Scan for the cell matching the given text and deliver its [X, Y] coordinate at center. 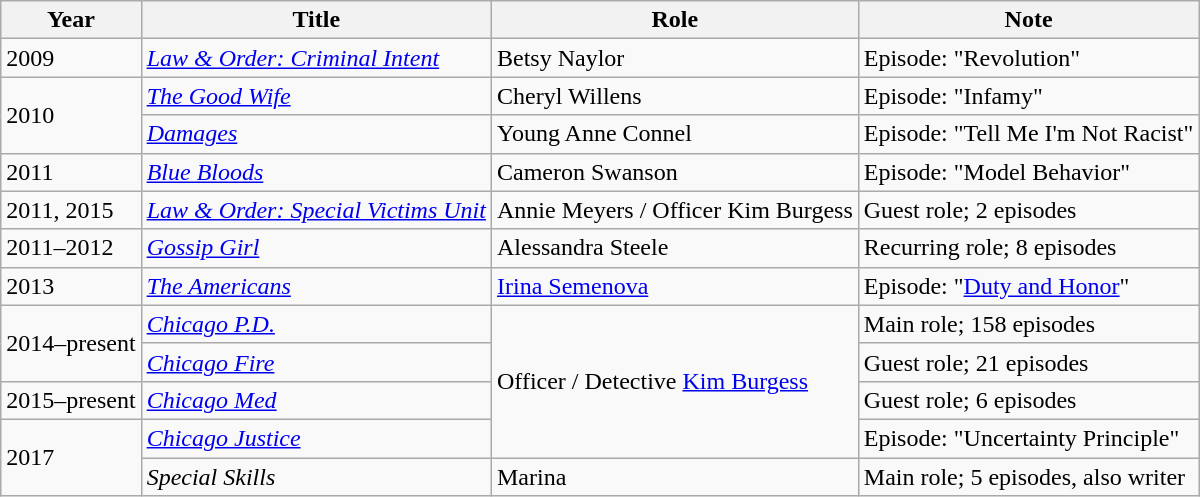
Law & Order: Special Victims Unit [316, 210]
Episode: "Duty and Honor" [1028, 286]
Young Anne Connel [674, 134]
Episode: "Revolution" [1028, 58]
2015–present [71, 400]
Cameron Swanson [674, 172]
Note [1028, 20]
Main role; 5 episodes, also writer [1028, 477]
Role [674, 20]
Guest role; 2 episodes [1028, 210]
2011 [71, 172]
Episode: "Model Behavior" [1028, 172]
Special Skills [316, 477]
Alessandra Steele [674, 248]
Cheryl Willens [674, 96]
Irina Semenova [674, 286]
2017 [71, 457]
2011–2012 [71, 248]
2014–present [71, 343]
Betsy Naylor [674, 58]
Gossip Girl [316, 248]
2010 [71, 115]
Damages [316, 134]
Blue Bloods [316, 172]
Main role; 158 episodes [1028, 324]
Episode: "Infamy" [1028, 96]
Chicago Med [316, 400]
2013 [71, 286]
Chicago Justice [316, 438]
Officer / Detective Kim Burgess [674, 381]
Law & Order: Criminal Intent [316, 58]
The Good Wife [316, 96]
Recurring role; 8 episodes [1028, 248]
2011, 2015 [71, 210]
Episode: "Uncertainty Principle" [1028, 438]
Annie Meyers / Officer Kim Burgess [674, 210]
Chicago Fire [316, 362]
Chicago P.D. [316, 324]
2009 [71, 58]
Episode: "Tell Me I'm Not Racist" [1028, 134]
Guest role; 21 episodes [1028, 362]
Marina [674, 477]
Guest role; 6 episodes [1028, 400]
Title [316, 20]
Year [71, 20]
The Americans [316, 286]
